Identify which cell holds the provided text, then report its [X, Y] central coordinate. 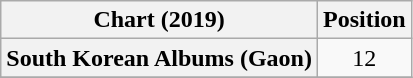
Position [364, 20]
12 [364, 58]
South Korean Albums (Gaon) [160, 58]
Chart (2019) [160, 20]
